Pinpoint the cell where the given text exists, returning its (X, Y) midpoint coordinate. 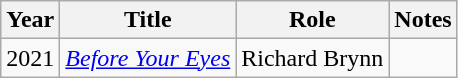
Title (148, 20)
Notes (423, 20)
Role (312, 20)
Year (30, 20)
2021 (30, 58)
Before Your Eyes (148, 58)
Richard Brynn (312, 58)
